Detect which cell encompasses the target text, then output its (x, y) center coordinate. 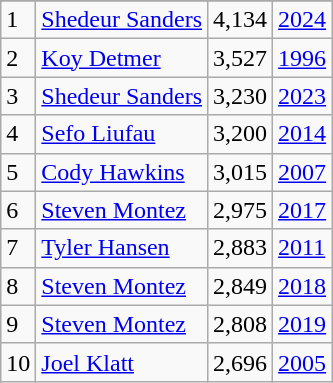
3,230 (240, 96)
Sefo Liufau (122, 134)
2,849 (240, 286)
Koy Detmer (122, 58)
2,883 (240, 248)
7 (18, 248)
3 (18, 96)
2014 (302, 134)
10 (18, 362)
1 (18, 20)
Tyler Hansen (122, 248)
4 (18, 134)
2007 (302, 172)
8 (18, 286)
2019 (302, 324)
2,975 (240, 210)
2024 (302, 20)
3,527 (240, 58)
2005 (302, 362)
1996 (302, 58)
Joel Klatt (122, 362)
2,808 (240, 324)
3,200 (240, 134)
2011 (302, 248)
Cody Hawkins (122, 172)
2,696 (240, 362)
2023 (302, 96)
5 (18, 172)
2 (18, 58)
3,015 (240, 172)
4,134 (240, 20)
2017 (302, 210)
6 (18, 210)
2018 (302, 286)
9 (18, 324)
